Locate the cell with the specified text and output its (X, Y) center coordinate. 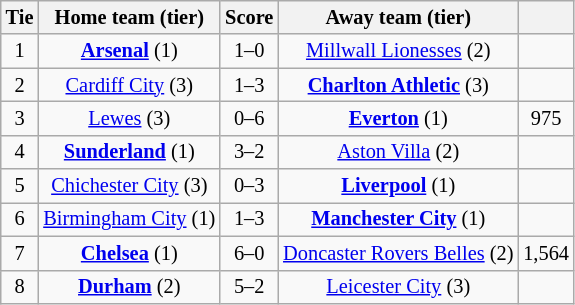
Arsenal (1) (129, 51)
975 (546, 118)
1,564 (546, 253)
Away team (tier) (398, 17)
Tie (20, 17)
5 (20, 186)
1–0 (249, 51)
6–0 (249, 253)
Millwall Lionesses (2) (398, 51)
Cardiff City (3) (129, 85)
0–3 (249, 186)
Leicester City (3) (398, 287)
Liverpool (1) (398, 186)
Lewes (3) (129, 118)
Aston Villa (2) (398, 152)
Sunderland (1) (129, 152)
Birmingham City (1) (129, 219)
Durham (2) (129, 287)
1 (20, 51)
4 (20, 152)
8 (20, 287)
2 (20, 85)
Charlton Athletic (3) (398, 85)
Everton (1) (398, 118)
Chichester City (3) (129, 186)
Doncaster Rovers Belles (2) (398, 253)
Manchester City (1) (398, 219)
3–2 (249, 152)
5–2 (249, 287)
Score (249, 17)
Home team (tier) (129, 17)
6 (20, 219)
Chelsea (1) (129, 253)
0–6 (249, 118)
7 (20, 253)
3 (20, 118)
